Scan for the cell matching the given text and deliver its [X, Y] coordinate at center. 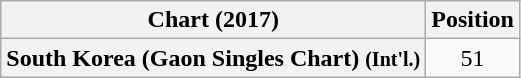
South Korea (Gaon Singles Chart) (Int'l.) [214, 58]
Chart (2017) [214, 20]
Position [473, 20]
51 [473, 58]
